Scan for the cell matching the given text and deliver its [X, Y] coordinate at center. 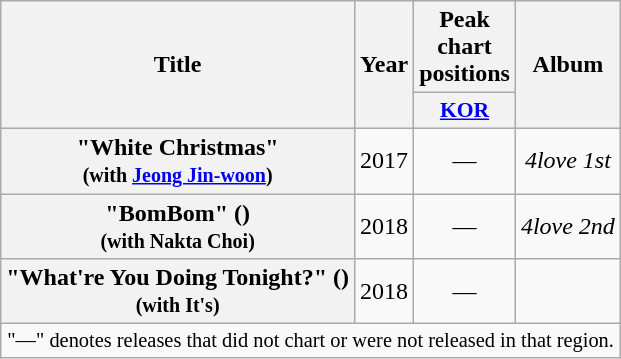
4love 2nd [568, 226]
"What're You Doing Tonight?" ()(with It's) [178, 292]
2017 [384, 160]
Year [384, 65]
"White Christmas"(with Jeong Jin-woon) [178, 160]
Title [178, 65]
"—" denotes releases that did not chart or were not released in that region. [311, 341]
KOR [465, 111]
Peak chart positions [465, 47]
"BomBom" ()(with Nakta Choi) [178, 226]
4love 1st [568, 160]
Album [568, 65]
